Capture the cell that displays the provided text and extract its [x, y] central coordinate. 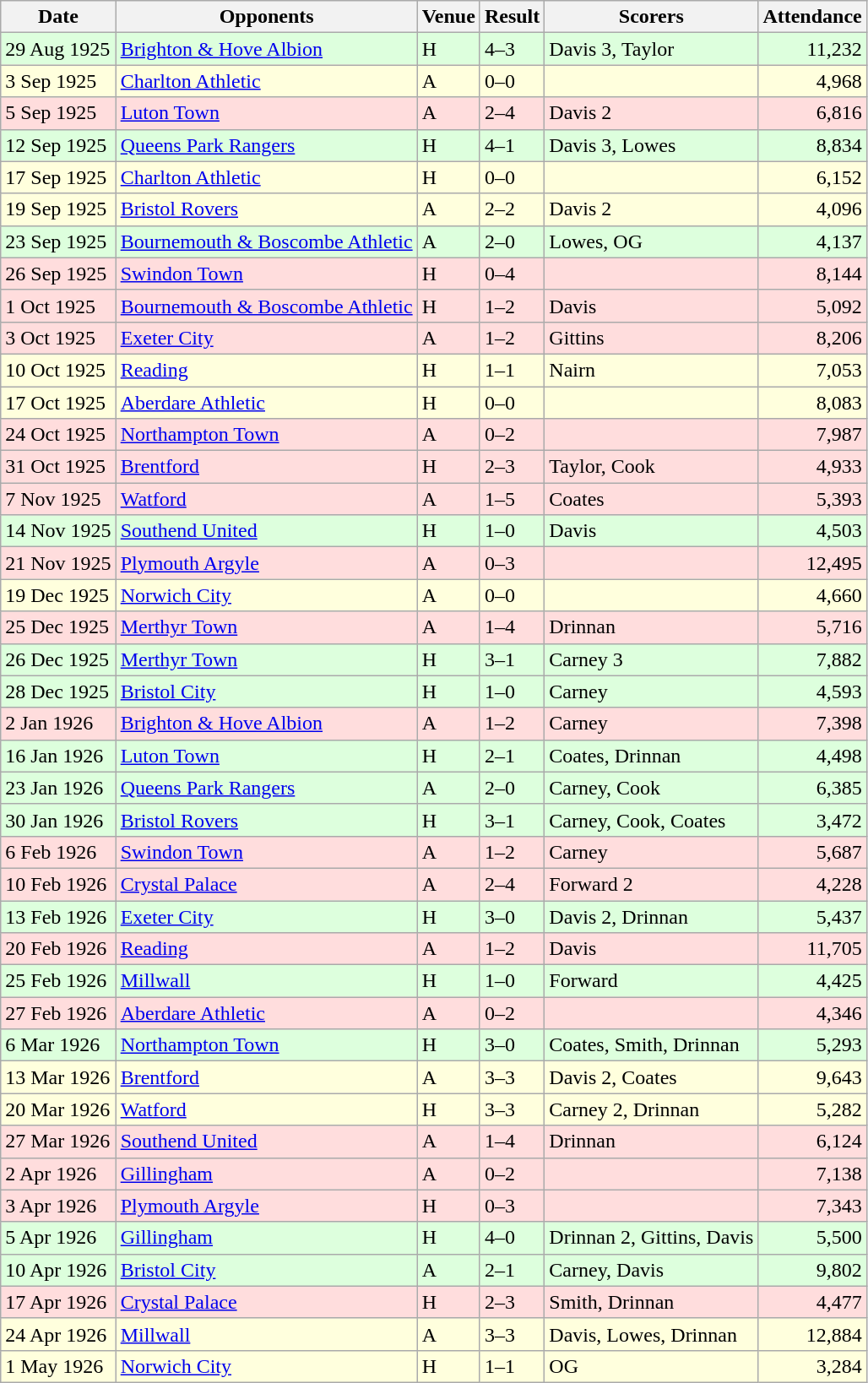
4,968 [812, 81]
26 Dec 1925 [58, 659]
Davis 2, Drinnan [652, 916]
4,503 [812, 531]
5,437 [812, 916]
6,816 [812, 113]
4,425 [812, 981]
19 Dec 1925 [58, 595]
23 Sep 1925 [58, 241]
Carney, Davis [652, 1270]
14 Nov 1925 [58, 531]
3 Sep 1925 [58, 81]
25 Feb 1926 [58, 981]
2–2 [512, 209]
Drinnan 2, Gittins, Davis [652, 1238]
Davis 3, Taylor [652, 49]
Date [58, 17]
8,206 [812, 338]
0–4 [512, 274]
8,083 [812, 403]
Davis, Lowes, Drinnan [652, 1334]
Davis 3, Lowes [652, 145]
11,232 [812, 49]
17 Sep 1925 [58, 177]
12,884 [812, 1334]
5,716 [812, 627]
2 Jan 1926 [58, 724]
10 Apr 1926 [58, 1270]
27 Feb 1926 [58, 1013]
6 Feb 1926 [58, 852]
5,500 [812, 1238]
5 Apr 1926 [58, 1238]
20 Mar 1926 [58, 1109]
Coates, Smith, Drinnan [652, 1045]
4,228 [812, 884]
Coates [652, 499]
4–1 [512, 145]
Opponents [267, 17]
OG [652, 1366]
7,138 [812, 1174]
24 Apr 1926 [58, 1334]
Gittins [652, 338]
5,687 [812, 852]
Forward 2 [652, 884]
Forward [652, 981]
29 Aug 1925 [58, 49]
2 Apr 1926 [58, 1174]
4,933 [812, 467]
4,096 [812, 209]
12,495 [812, 563]
3 Oct 1925 [58, 338]
17 Oct 1925 [58, 403]
6,152 [812, 177]
5,293 [812, 1045]
8,144 [812, 274]
Venue [448, 17]
3,472 [812, 820]
7 Nov 1925 [58, 499]
Attendance [812, 17]
6,385 [812, 788]
1 Oct 1925 [58, 306]
5,282 [812, 1109]
Davis 2, Coates [652, 1077]
1–5 [512, 499]
4,477 [812, 1302]
7,882 [812, 659]
Taylor, Cook [652, 467]
Result [512, 17]
4,593 [812, 691]
Scorers [652, 17]
4,660 [812, 595]
27 Mar 1926 [58, 1142]
11,705 [812, 949]
9,643 [812, 1077]
25 Dec 1925 [58, 627]
Carney 2, Drinnan [652, 1109]
7,053 [812, 370]
7,987 [812, 435]
Carney, Cook [652, 788]
26 Sep 1925 [58, 274]
Carney 3 [652, 659]
1 May 1926 [58, 1366]
7,343 [812, 1206]
6 Mar 1926 [58, 1045]
Nairn [652, 370]
10 Oct 1925 [58, 370]
10 Feb 1926 [58, 884]
8,834 [812, 145]
30 Jan 1926 [58, 820]
31 Oct 1925 [58, 467]
Carney, Cook, Coates [652, 820]
Smith, Drinnan [652, 1302]
5,393 [812, 499]
Coates, Drinnan [652, 756]
17 Apr 1926 [58, 1302]
4,346 [812, 1013]
Lowes, OG [652, 241]
13 Feb 1926 [58, 916]
19 Sep 1925 [58, 209]
16 Jan 1926 [58, 756]
6,124 [812, 1142]
5,092 [812, 306]
5 Sep 1925 [58, 113]
7,398 [812, 724]
4–0 [512, 1238]
21 Nov 1925 [58, 563]
23 Jan 1926 [58, 788]
9,802 [812, 1270]
28 Dec 1925 [58, 691]
3,284 [812, 1366]
13 Mar 1926 [58, 1077]
4–3 [512, 49]
24 Oct 1925 [58, 435]
12 Sep 1925 [58, 145]
20 Feb 1926 [58, 949]
4,498 [812, 756]
3 Apr 1926 [58, 1206]
4,137 [812, 241]
